Pinpoint the cell where the given text exists, returning its (X, Y) midpoint coordinate. 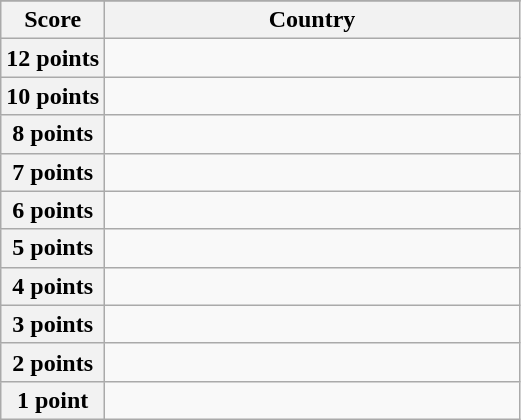
10 points (53, 96)
7 points (53, 172)
2 points (53, 362)
4 points (53, 286)
Score (53, 20)
6 points (53, 210)
12 points (53, 58)
1 point (53, 400)
Country (312, 20)
3 points (53, 324)
5 points (53, 248)
8 points (53, 134)
